Provide the (x, y) coordinate of the cell's center where the given text is located.  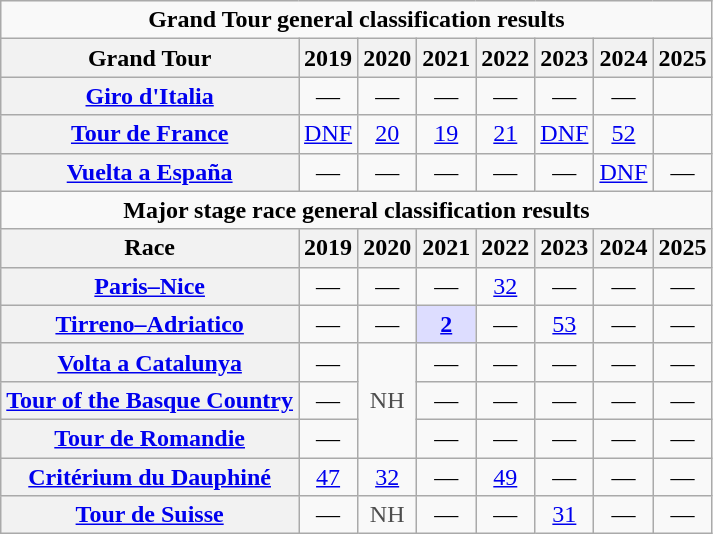
20 (388, 134)
49 (506, 477)
Giro d'Italia (150, 96)
53 (564, 324)
Major stage race general classification results (356, 210)
Paris–Nice (150, 286)
52 (624, 134)
Race (150, 248)
Tour of the Basque Country (150, 400)
Critérium du Dauphiné (150, 477)
Tour de Suisse (150, 515)
Tirreno–Adriatico (150, 324)
Volta a Catalunya (150, 362)
Grand Tour (150, 58)
47 (328, 477)
Tour de France (150, 134)
Grand Tour general classification results (356, 20)
19 (446, 134)
2 (446, 324)
21 (506, 134)
Vuelta a España (150, 172)
Tour de Romandie (150, 438)
31 (564, 515)
